Find where the given text appears and provide that cell's center as (X, Y) coordinate. 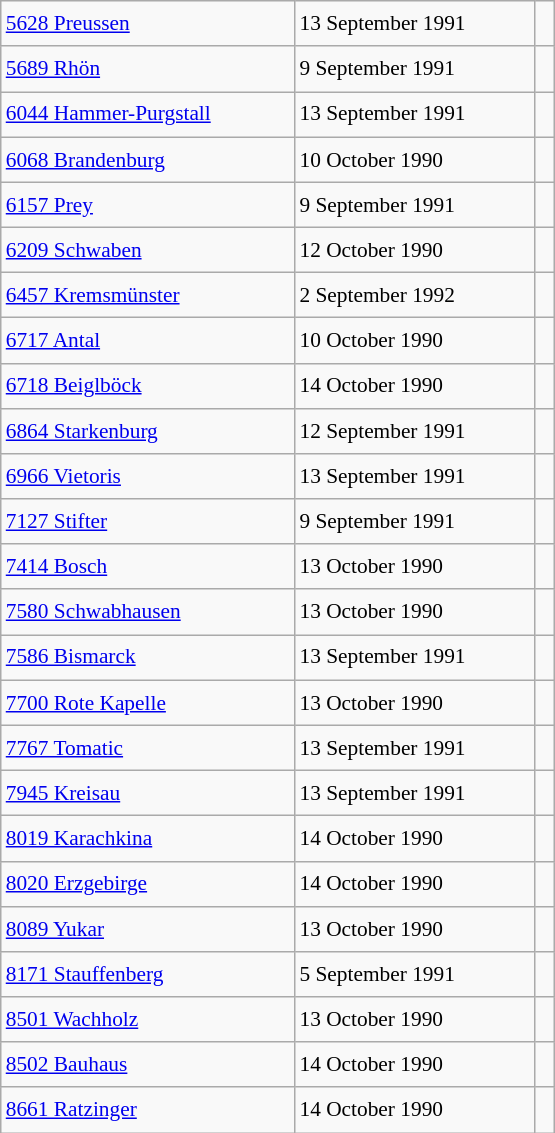
6717 Antal (148, 340)
7127 Stifter (148, 522)
8019 Karachkina (148, 838)
12 September 1991 (414, 430)
6718 Beiglböck (148, 386)
8502 Bauhaus (148, 1064)
7767 Tomatic (148, 748)
6068 Brandenburg (148, 160)
8089 Yukar (148, 928)
8020 Erzgebirge (148, 884)
5689 Rhön (148, 68)
6864 Starkenburg (148, 430)
7945 Kreisau (148, 792)
6157 Prey (148, 204)
8501 Wachholz (148, 1020)
7414 Bosch (148, 566)
7586 Bismarck (148, 658)
8171 Stauffenberg (148, 974)
8661 Ratzinger (148, 1110)
5 September 1991 (414, 974)
7700 Rote Kapelle (148, 702)
12 October 1990 (414, 250)
7580 Schwabhausen (148, 612)
6044 Hammer-Purgstall (148, 114)
6966 Vietoris (148, 476)
5628 Preussen (148, 24)
6457 Kremsmünster (148, 296)
2 September 1992 (414, 296)
6209 Schwaben (148, 250)
